Return the (X, Y) coordinate for the center point of the cell that contains the specified text.  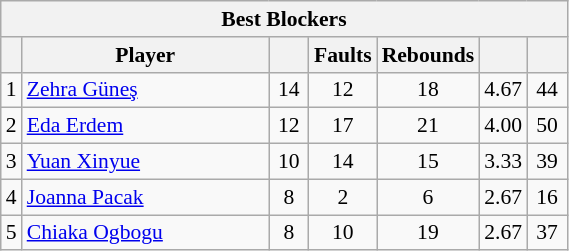
Player (146, 55)
Zehra Güneş (146, 90)
5 (12, 233)
Yuan Xinyue (146, 162)
3 (12, 162)
15 (428, 162)
Chiaka Ogbogu (146, 233)
50 (547, 126)
17 (343, 126)
39 (547, 162)
Joanna Pacak (146, 197)
1 (12, 90)
18 (428, 90)
16 (547, 197)
Best Blockers (284, 19)
21 (428, 126)
Faults (343, 55)
3.33 (503, 162)
Rebounds (428, 55)
4.67 (503, 90)
19 (428, 233)
37 (547, 233)
Eda Erdem (146, 126)
4.00 (503, 126)
4 (12, 197)
6 (428, 197)
44 (547, 90)
